Detect which cell encompasses the target text, then output its (x, y) center coordinate. 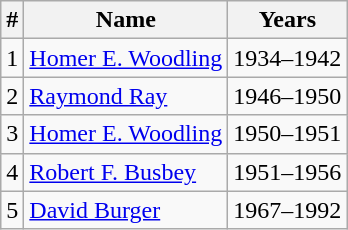
1 (12, 58)
4 (12, 172)
1951–1956 (288, 172)
David Burger (126, 210)
1946–1950 (288, 96)
Name (126, 20)
Years (288, 20)
1967–1992 (288, 210)
Robert F. Busbey (126, 172)
# (12, 20)
2 (12, 96)
1950–1951 (288, 134)
Raymond Ray (126, 96)
3 (12, 134)
1934–1942 (288, 58)
5 (12, 210)
